Scan for the cell matching the given text and deliver its [X, Y] coordinate at center. 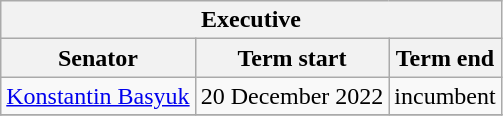
incumbent [445, 96]
Executive [251, 20]
20 December 2022 [292, 96]
Term start [292, 58]
Senator [98, 58]
Konstantin Basyuk [98, 96]
Term end [445, 58]
